Return (X, Y) of the center of cell containing provided text 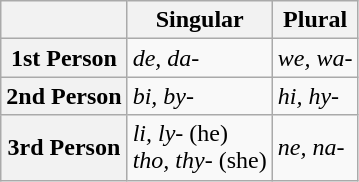
ne, na- (315, 148)
we, wa- (315, 58)
hi, hy- (315, 96)
bi, by- (200, 96)
de, da- (200, 58)
li, ly- (he)tho, thy- (she) (200, 148)
Singular (200, 20)
2nd Person (64, 96)
1st Person (64, 58)
3rd Person (64, 148)
Plural (315, 20)
